Scan for the cell matching the given text and deliver its (X, Y) coordinate at center. 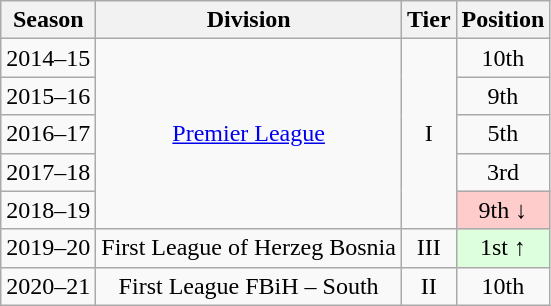
2017–18 (48, 172)
II (428, 286)
Division (249, 20)
2018–19 (48, 210)
2016–17 (48, 134)
2014–15 (48, 58)
1st ↑ (503, 248)
First League of Herzeg Bosnia (249, 248)
Tier (428, 20)
3rd (503, 172)
I (428, 134)
III (428, 248)
First League FBiH – South (249, 286)
5th (503, 134)
Season (48, 20)
9th ↓ (503, 210)
Premier League (249, 134)
2020–21 (48, 286)
9th (503, 96)
2019–20 (48, 248)
2015–16 (48, 96)
Position (503, 20)
